Output the [X, Y] coordinate of the center of the cell containing the given text.  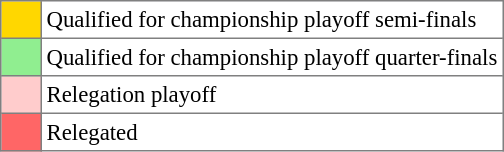
Relegated [272, 132]
Qualified for championship playoff semi-finals [272, 20]
Relegation playoff [272, 95]
Qualified for championship playoff quarter-finals [272, 57]
